Search for the cell housing the specified text and yield its (x, y) center coordinate. 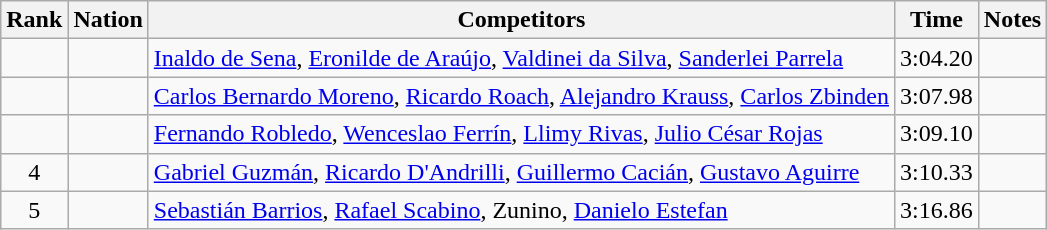
Inaldo de Sena, Eronilde de Araújo, Valdinei da Silva, Sanderlei Parrela (521, 58)
3:04.20 (937, 58)
3:07.98 (937, 96)
Fernando Robledo, Wenceslao Ferrín, Llimy Rivas, Julio César Rojas (521, 134)
Carlos Bernardo Moreno, Ricardo Roach, Alejandro Krauss, Carlos Zbinden (521, 96)
3:16.86 (937, 210)
3:10.33 (937, 172)
Sebastián Barrios, Rafael Scabino, Zunino, Danielo Estefan (521, 210)
Competitors (521, 20)
Rank (34, 20)
5 (34, 210)
4 (34, 172)
Time (937, 20)
Gabriel Guzmán, Ricardo D'Andrilli, Guillermo Cacián, Gustavo Aguirre (521, 172)
Nation (108, 20)
Notes (1012, 20)
3:09.10 (937, 134)
